Capture the cell that displays the provided text and extract its (x, y) central coordinate. 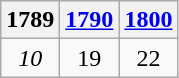
1789 (30, 20)
10 (30, 58)
22 (148, 58)
19 (90, 58)
1790 (90, 20)
1800 (148, 20)
